Locate the cell with the specified text and output its (X, Y) center coordinate. 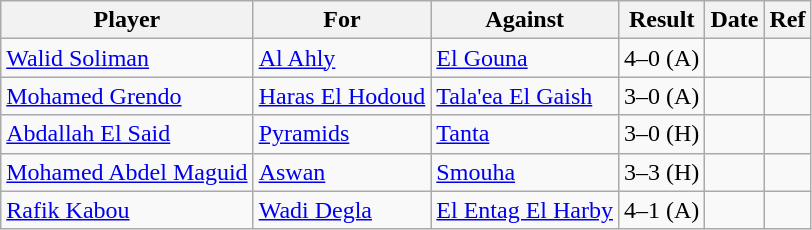
Al Ahly (342, 58)
Mohamed Grendo (127, 96)
Tala'ea El Gaish (525, 96)
Wadi Degla (342, 210)
Abdallah El Said (127, 134)
Rafik Kabou (127, 210)
Aswan (342, 172)
Haras El Hodoud (342, 96)
Against (525, 20)
El Entag El Harby (525, 210)
For (342, 20)
4–1 (A) (662, 210)
3–3 (H) (662, 172)
El Gouna (525, 58)
3–0 (H) (662, 134)
Pyramids (342, 134)
Date (734, 20)
Tanta (525, 134)
Ref (788, 20)
Walid Soliman (127, 58)
Player (127, 20)
Result (662, 20)
3–0 (A) (662, 96)
Mohamed Abdel Maguid (127, 172)
4–0 (A) (662, 58)
Smouha (525, 172)
